Extract the [x, y] coordinate from the center of the cell holding the provided text.  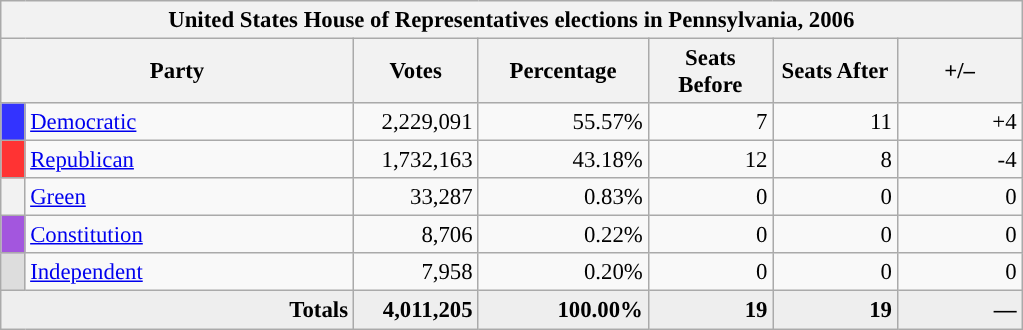
Percentage [563, 72]
0.20% [563, 273]
12 [710, 160]
0.22% [563, 235]
Republican [189, 160]
100.00% [563, 310]
Democratic [189, 122]
Seats After [836, 72]
+4 [960, 122]
-4 [960, 160]
+/– [960, 72]
— [960, 310]
Constitution [189, 235]
Green [189, 197]
7,958 [416, 273]
1,732,163 [416, 160]
8 [836, 160]
Independent [189, 273]
United States House of Representatives elections in Pennsylvania, 2006 [512, 20]
Totals [178, 310]
4,011,205 [416, 310]
33,287 [416, 197]
0.83% [563, 197]
8,706 [416, 235]
7 [710, 122]
Seats Before [710, 72]
55.57% [563, 122]
2,229,091 [416, 122]
Party [178, 72]
Votes [416, 72]
43.18% [563, 160]
11 [836, 122]
